Capture the cell that displays the provided text and extract its [X, Y] central coordinate. 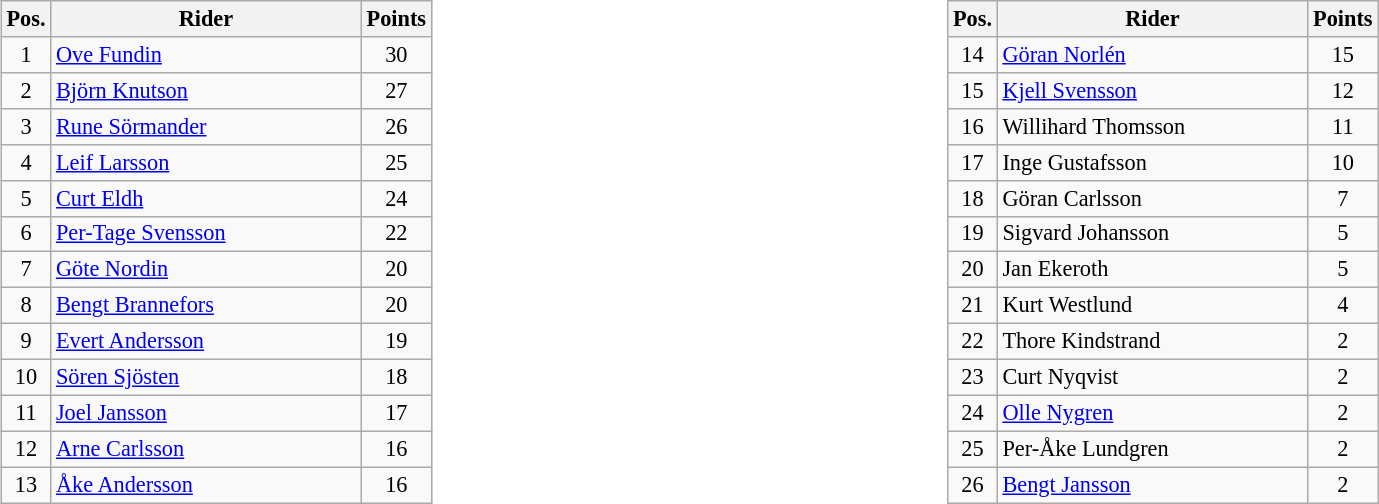
Olle Nygren [1152, 414]
Arne Carlsson [206, 449]
13 [26, 485]
Sigvard Johansson [1152, 234]
Jan Ekeroth [1152, 270]
Göran Norlén [1152, 54]
Per-Tage Svensson [206, 234]
27 [396, 90]
30 [396, 54]
Curt Eldh [206, 198]
Willihard Thomsson [1152, 126]
1 [26, 54]
Kjell Svensson [1152, 90]
Joel Jansson [206, 414]
Björn Knutson [206, 90]
Curt Nyqvist [1152, 378]
Per-Åke Lundgren [1152, 449]
9 [26, 342]
6 [26, 234]
Evert Andersson [206, 342]
Sören Sjösten [206, 378]
23 [972, 378]
Bengt Brannefors [206, 306]
3 [26, 126]
Leif Larsson [206, 162]
Göte Nordin [206, 270]
Rune Sörmander [206, 126]
Inge Gustafsson [1152, 162]
21 [972, 306]
Åke Andersson [206, 485]
Ove Fundin [206, 54]
14 [972, 54]
8 [26, 306]
Thore Kindstrand [1152, 342]
Kurt Westlund [1152, 306]
Bengt Jansson [1152, 485]
Göran Carlsson [1152, 198]
